Identify which cell holds the provided text, then report its (x, y) central coordinate. 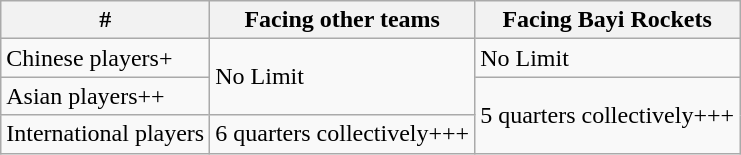
International players (106, 134)
Facing Bayi Rockets (608, 20)
5 quarters collectively+++ (608, 115)
Chinese players+ (106, 58)
Facing other teams (342, 20)
6 quarters collectively+++ (342, 134)
Asian players++ (106, 96)
# (106, 20)
